Capture the cell that displays the provided text and extract its [x, y] central coordinate. 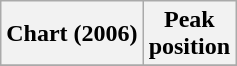
Peakposition [189, 34]
Chart (2006) [72, 34]
